Output the (x, y) coordinate of the center of the cell containing the given text.  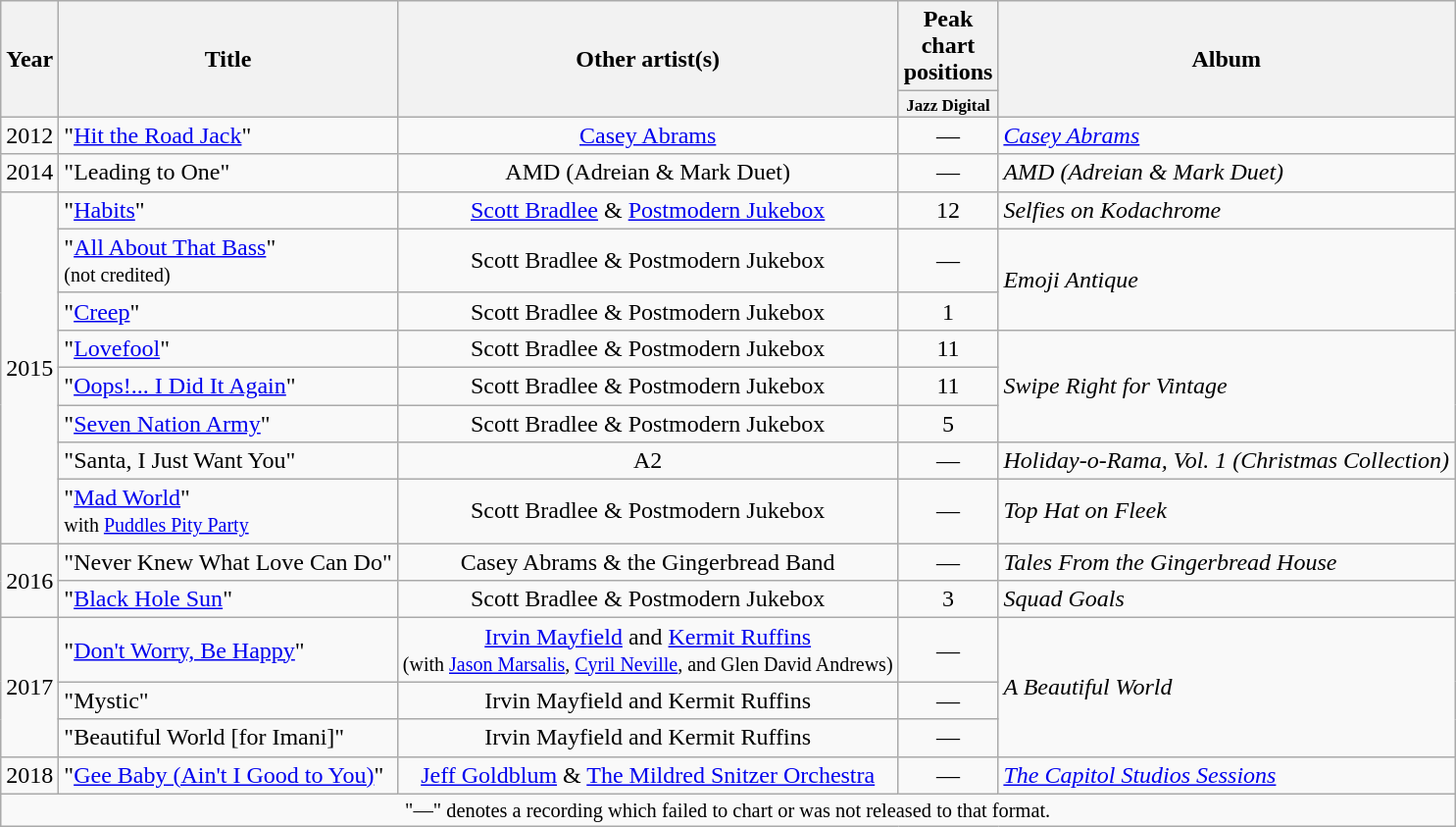
Selfies on Kodachrome (1227, 210)
Tales From the Gingerbread House (1227, 562)
2016 (29, 581)
Other artist(s) (647, 59)
Swipe Right for Vintage (1227, 386)
"Lovefool" (227, 348)
2012 (29, 135)
Peak chart positions (948, 46)
Casey Abrams & the Gingerbread Band (647, 562)
Squad Goals (1227, 599)
Emoji Antique (1227, 279)
Irvin Mayfield and Kermit Ruffins (with Jason Marsalis, Cyril Neville, and Glen David Andrews) (647, 649)
1 (948, 311)
"Mystic" (227, 700)
The Capitol Studios Sessions (1227, 775)
A Beautiful World (1227, 687)
"Mad World" with Puddles Pity Party (227, 512)
Jeff Goldblum & The Mildred Snitzer Orchestra (647, 775)
"Hit the Road Jack" (227, 135)
"Gee Baby (Ain't I Good to You)" (227, 775)
"Habits" (227, 210)
12 (948, 210)
Holiday-o-Rama, Vol. 1 (Christmas Collection) (1227, 461)
"Seven Nation Army" (227, 424)
"Black Hole Sun" (227, 599)
"Oops!... I Did It Again" (227, 386)
"Never Knew What Love Can Do" (227, 562)
2014 (29, 173)
2017 (29, 687)
"Santa, I Just Want You" (227, 461)
"Creep" (227, 311)
3 (948, 599)
5 (948, 424)
"All About That Bass" (not credited) (227, 261)
Year (29, 59)
Title (227, 59)
2015 (29, 367)
2018 (29, 775)
"Leading to One" (227, 173)
"Don't Worry, Be Happy" (227, 649)
"—" denotes a recording which failed to chart or was not released to that format. (728, 810)
A2 (647, 461)
Album (1227, 59)
Jazz Digital (948, 104)
"Beautiful World [for Imani]" (227, 738)
Top Hat on Fleek (1227, 512)
